For the text-containing cell, return its midpoint in [x, y] coordinate format. 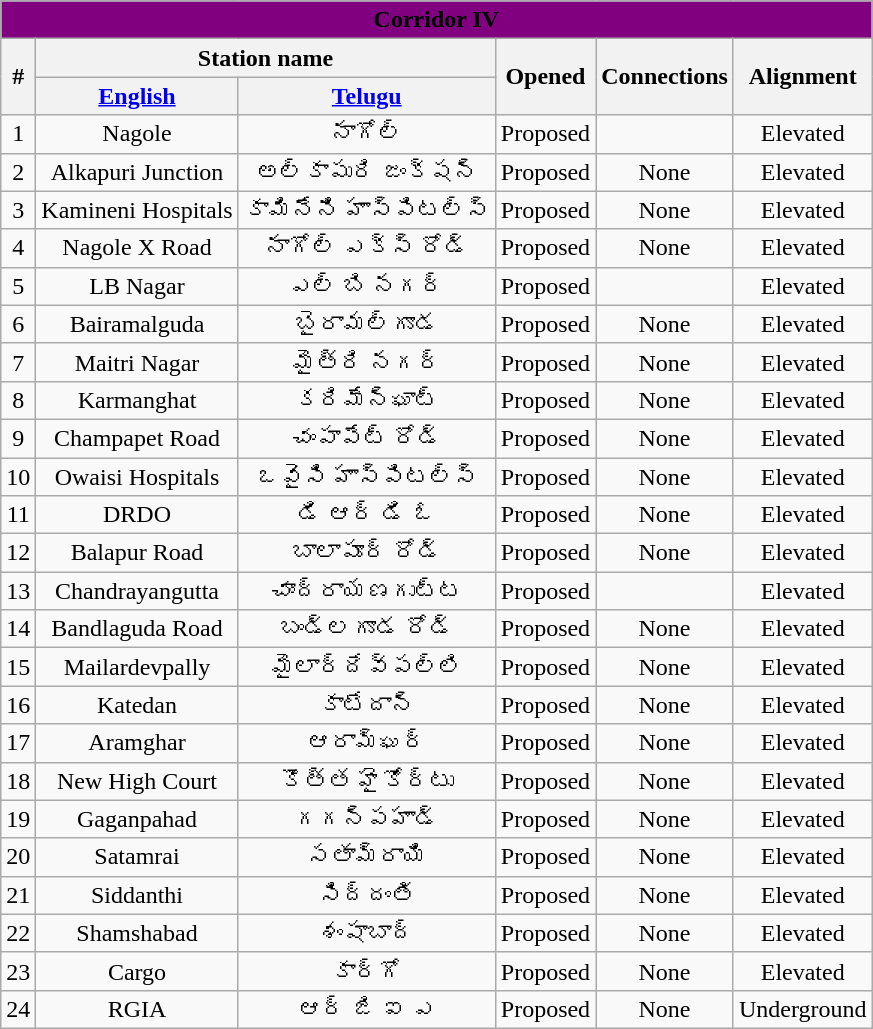
Balapur Road [137, 553]
20 [18, 857]
కొత్త హైకోర్టు [366, 781]
Corridor IV [436, 20]
# [18, 77]
3 [18, 210]
ఆరామ్ఘర్ [366, 743]
Karmanghat [137, 400]
Alignment [802, 77]
2 [18, 172]
Opened [545, 77]
Nagole X Road [137, 248]
4 [18, 248]
అల్కాపురి జంక్షన్ [366, 172]
Telugu [366, 96]
కామినేని హాస్పిటల్స్ [366, 210]
డి ఆర్ డి ఓ [366, 515]
బైరామల్గూడ [366, 324]
Owaisi Hospitals [137, 477]
DRDO [137, 515]
Connections [665, 77]
నాగోల్ [366, 134]
Katedan [137, 705]
8 [18, 400]
23 [18, 971]
21 [18, 895]
12 [18, 553]
10 [18, 477]
RGIA [137, 1009]
సతామ్రాయి [366, 857]
7 [18, 362]
కాటేదాన్ [366, 705]
చంపాపేట్ రోడ్ [366, 438]
Satamrai [137, 857]
16 [18, 705]
19 [18, 819]
Underground [802, 1009]
Mailardevpally [137, 667]
17 [18, 743]
సిద్దంతి [366, 895]
ఒవైసి హాస్పిటల్స్ [366, 477]
గగన్‌పహాడ్ [366, 819]
ఆర్ జి ఐ ఎ [366, 1009]
11 [18, 515]
కరిమేన్‌ఘాట్ [366, 400]
Shamshabad [137, 933]
6 [18, 324]
Bandlaguda Road [137, 629]
Gaganpahad [137, 819]
24 [18, 1009]
English [137, 96]
Bairamalguda [137, 324]
Kamineni Hospitals [137, 210]
Alkapuri Junction [137, 172]
నాగోల్ ఎక్స్ రోడ్ [366, 248]
1 [18, 134]
Siddanthi [137, 895]
Champapet Road [137, 438]
13 [18, 591]
బాలాపూర్ రోడ్ [366, 553]
15 [18, 667]
Nagole [137, 134]
మైత్రి నగర్ [366, 362]
Station name [266, 58]
14 [18, 629]
ఎల్ బి నగర్ [366, 286]
5 [18, 286]
9 [18, 438]
Maitri Nagar [137, 362]
Aramghar [137, 743]
New High Court [137, 781]
22 [18, 933]
కార్గో [366, 971]
మైలార్‌దేవ్‌పల్లి [366, 667]
చాంద్రాయణగుట్ట [366, 591]
బండ్లగూడ రోడ్ [366, 629]
LB Nagar [137, 286]
18 [18, 781]
శంషాబాద్ [366, 933]
Chandrayangutta [137, 591]
Cargo [137, 971]
